Find where the given text appears and provide that cell's center as (X, Y) coordinate. 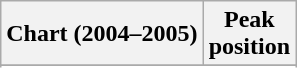
Peakposition (249, 34)
Chart (2004–2005) (102, 34)
